Identify which cell holds the provided text, then report its (X, Y) central coordinate. 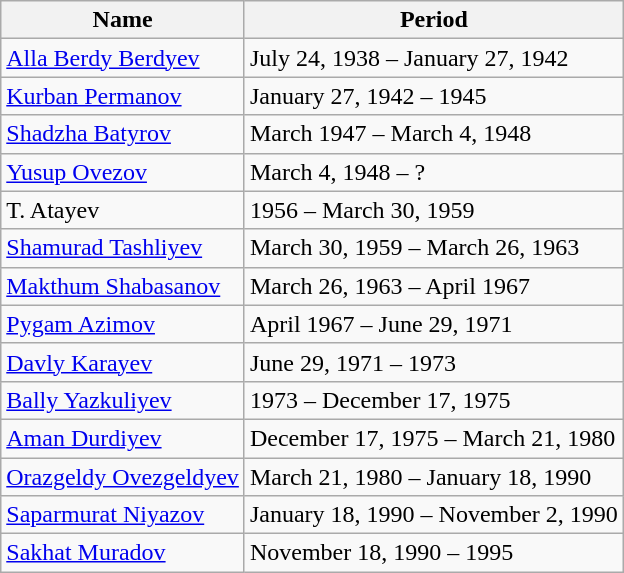
1956 – March 30, 1959 (434, 210)
Name (123, 20)
June 29, 1971 – 1973 (434, 362)
Makthum Shabasanov (123, 286)
Shadzha Batyrov (123, 134)
Yusup Ovezov (123, 172)
March 26, 1963 – April 1967 (434, 286)
March 30, 1959 – March 26, 1963 (434, 248)
Pygam Azimov (123, 324)
1973 – December 17, 1975 (434, 400)
Orazgeldy Ovezgeldyev (123, 477)
Period (434, 20)
March 21, 1980 – January 18, 1990 (434, 477)
November 18, 1990 – 1995 (434, 553)
Davly Karayev (123, 362)
December 17, 1975 – March 21, 1980 (434, 438)
July 24, 1938 – January 27, 1942 (434, 58)
T. Atayev (123, 210)
January 18, 1990 – November 2, 1990 (434, 515)
Kurban Permanov (123, 96)
March 4, 1948 – ? (434, 172)
January 27, 1942 – 1945 (434, 96)
Shamurad Tashliyev (123, 248)
Saparmurat Niyazov (123, 515)
Aman Durdiyev (123, 438)
April 1967 – June 29, 1971 (434, 324)
March 1947 – March 4, 1948 (434, 134)
Bally Yazkuliyev (123, 400)
Alla Berdy Berdyev (123, 58)
Sakhat Muradov (123, 553)
